Return the [x, y] coordinate for the center point of the cell that contains the specified text.  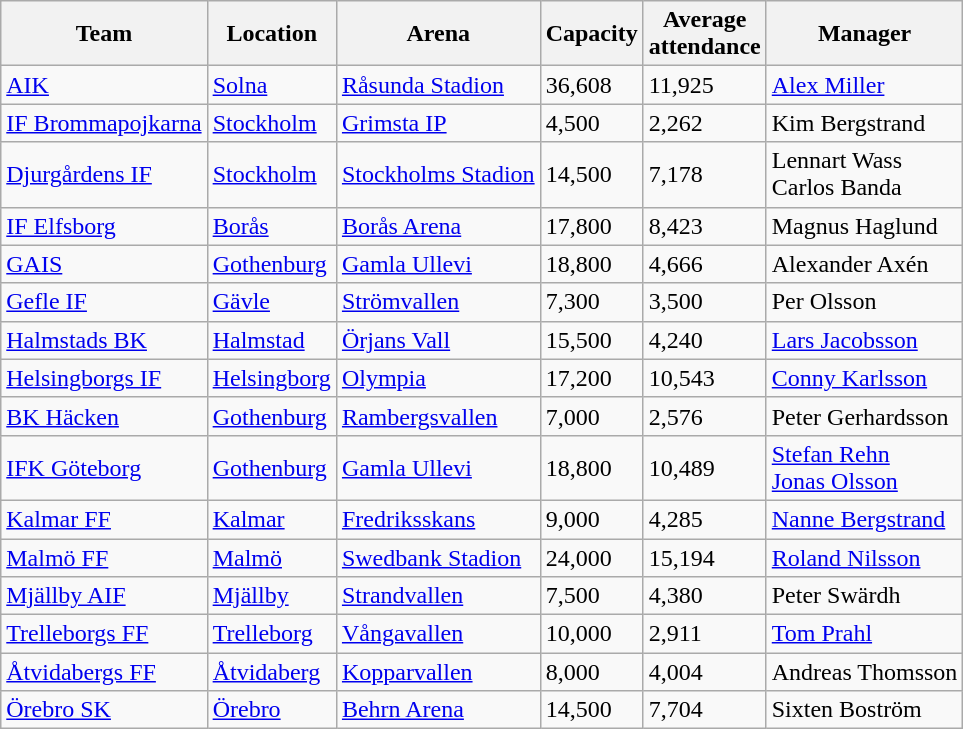
3,500 [704, 302]
7,300 [592, 302]
Capacity [592, 34]
Malmö FF [104, 557]
11,925 [704, 85]
36,608 [592, 85]
24,000 [592, 557]
Mjällby [272, 596]
Manager [864, 34]
4,004 [704, 672]
Kim Bergstrand [864, 123]
9,000 [592, 519]
10,000 [592, 634]
Peter Swärdh [864, 596]
4,285 [704, 519]
IF Brommapojkarna [104, 123]
Peter Gerhardsson [864, 416]
4,380 [704, 596]
Kalmar [272, 519]
Alex Miller [864, 85]
Malmö [272, 557]
Örjans Vall [438, 340]
15,194 [704, 557]
7,704 [704, 710]
8,000 [592, 672]
7,000 [592, 416]
Mjällby AIF [104, 596]
Vångavallen [438, 634]
2,576 [704, 416]
7,500 [592, 596]
Tom Prahl [864, 634]
Åtvidabergs FF [104, 672]
Sixten Boström [864, 710]
Fredriksskans [438, 519]
8,423 [704, 226]
7,178 [704, 174]
Swedbank Stadion [438, 557]
Roland Nilsson [864, 557]
4,666 [704, 264]
15,500 [592, 340]
10,543 [704, 378]
Gefle IF [104, 302]
Strömvallen [438, 302]
Helsingborg [272, 378]
Location [272, 34]
GAIS [104, 264]
Örebro [272, 710]
Solna [272, 85]
Arena [438, 34]
Åtvidaberg [272, 672]
Halmstad [272, 340]
Borås [272, 226]
Trelleborg [272, 634]
Averageattendance [704, 34]
Kopparvallen [438, 672]
4,500 [592, 123]
Team [104, 34]
Borås Arena [438, 226]
Conny Karlsson [864, 378]
Magnus Haglund [864, 226]
Trelleborgs FF [104, 634]
17,200 [592, 378]
Rambergsvallen [438, 416]
Kalmar FF [104, 519]
Gävle [272, 302]
Alexander Axén [864, 264]
Råsunda Stadion [438, 85]
AIK [104, 85]
2,262 [704, 123]
Helsingborgs IF [104, 378]
Strandvallen [438, 596]
Per Olsson [864, 302]
IFK Göteborg [104, 468]
Olympia [438, 378]
17,800 [592, 226]
Behrn Arena [438, 710]
Grimsta IP [438, 123]
Andreas Thomsson [864, 672]
BK Häcken [104, 416]
Lennart Wass Carlos Banda [864, 174]
Nanne Bergstrand [864, 519]
Lars Jacobsson [864, 340]
Stockholms Stadion [438, 174]
Djurgårdens IF [104, 174]
IF Elfsborg [104, 226]
Stefan Rehn Jonas Olsson [864, 468]
Halmstads BK [104, 340]
Örebro SK [104, 710]
10,489 [704, 468]
2,911 [704, 634]
4,240 [704, 340]
